For the text-containing cell, return its midpoint in [X, Y] coordinate format. 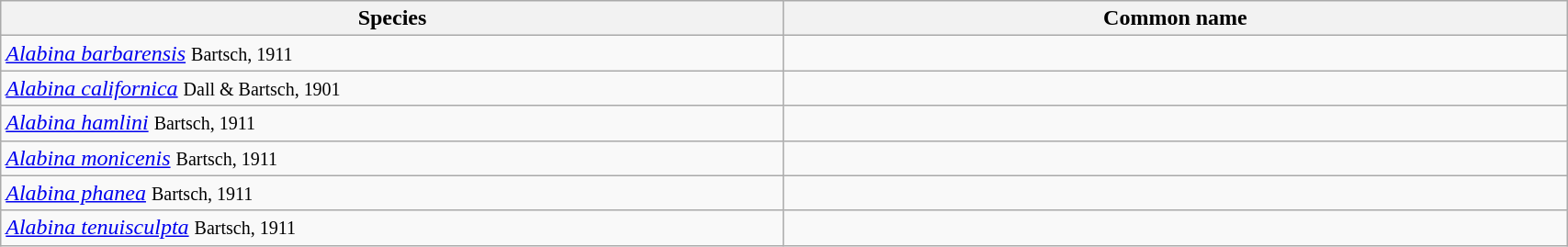
Alabina tenuisculpta Bartsch, 1911 [392, 228]
Alabina californica Dall & Bartsch, 1901 [392, 88]
Species [392, 18]
Alabina barbarensis Bartsch, 1911 [392, 53]
Alabina hamlini Bartsch, 1911 [392, 123]
Alabina phanea Bartsch, 1911 [392, 193]
Common name [1175, 18]
Alabina monicenis Bartsch, 1911 [392, 158]
